Identify which cell holds the provided text, then report its [x, y] central coordinate. 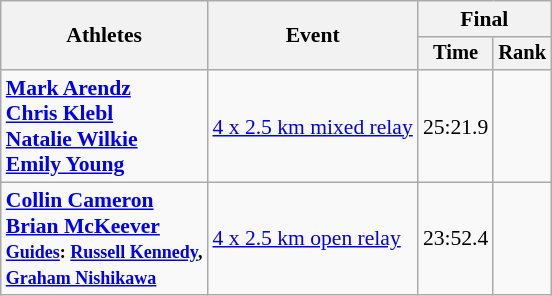
25:21.9 [456, 126]
Athletes [104, 36]
Rank [522, 54]
4 x 2.5 km open relay [312, 239]
Event [312, 36]
Collin CameronBrian McKeeverGuides: Russell Kennedy,Graham Nishikawa [104, 239]
Mark ArendzChris KleblNatalie WilkieEmily Young [104, 126]
Time [456, 54]
Final [484, 19]
4 x 2.5 km mixed relay [312, 126]
23:52.4 [456, 239]
